Extract the (X, Y) coordinate from the center of the cell holding the provided text.  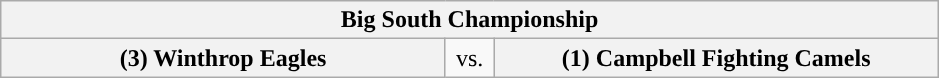
(1) Campbell Fighting Camels (716, 58)
Big South Championship (470, 20)
vs. (470, 58)
(3) Winthrop Eagles (224, 58)
